From the cell containing the given text, extract its center point as [x, y] coordinate. 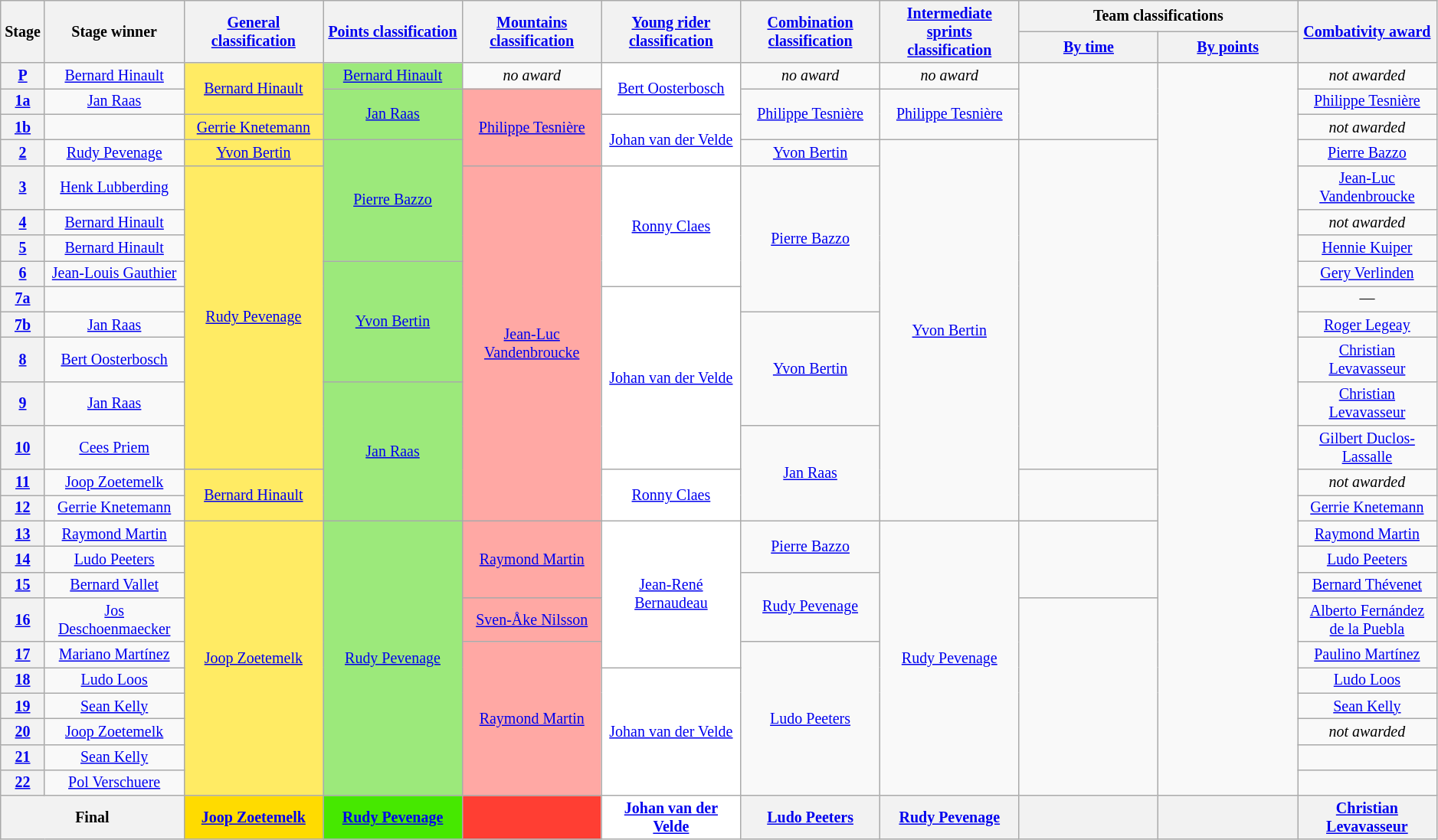
11 [23, 482]
Hennie Kuiper [1368, 248]
6 [23, 274]
Gery Verlinden [1368, 274]
4 [23, 222]
3 [23, 187]
Intermediate sprints classification [949, 32]
17 [23, 654]
Bernard Vallet [114, 585]
Jos Deschoenmaecker [114, 620]
21 [23, 757]
Combativity award [1368, 32]
Combination classification [811, 32]
Mariano Martínez [114, 654]
P [23, 77]
Jean-René Bernaudeau [671, 594]
16 [23, 620]
15 [23, 585]
Pol Verschuere [114, 783]
Team classifications [1158, 17]
By time [1089, 47]
7b [23, 325]
Points classification [393, 32]
5 [23, 248]
8 [23, 360]
Paulino Martínez [1368, 654]
Alberto Fernández de la Puebla [1368, 620]
Young rider classification [671, 32]
2 [23, 153]
13 [23, 534]
Cees Priem [114, 447]
Stage [23, 32]
Final [92, 818]
14 [23, 559]
9 [23, 404]
By points [1228, 47]
1b [23, 127]
1a [23, 101]
Stage winner [114, 32]
Sven-Åke Nilsson [532, 620]
Mountains classification [532, 32]
— [1368, 299]
22 [23, 783]
10 [23, 447]
Henk Lubberding [114, 187]
20 [23, 732]
19 [23, 706]
12 [23, 508]
Gilbert Duclos-Lassalle [1368, 447]
Roger Legeay [1368, 325]
Bernard Thévenet [1368, 585]
Jean-Louis Gauthier [114, 274]
7a [23, 299]
General classification [254, 32]
18 [23, 680]
